For the text-containing cell, return its midpoint in (X, Y) coordinate format. 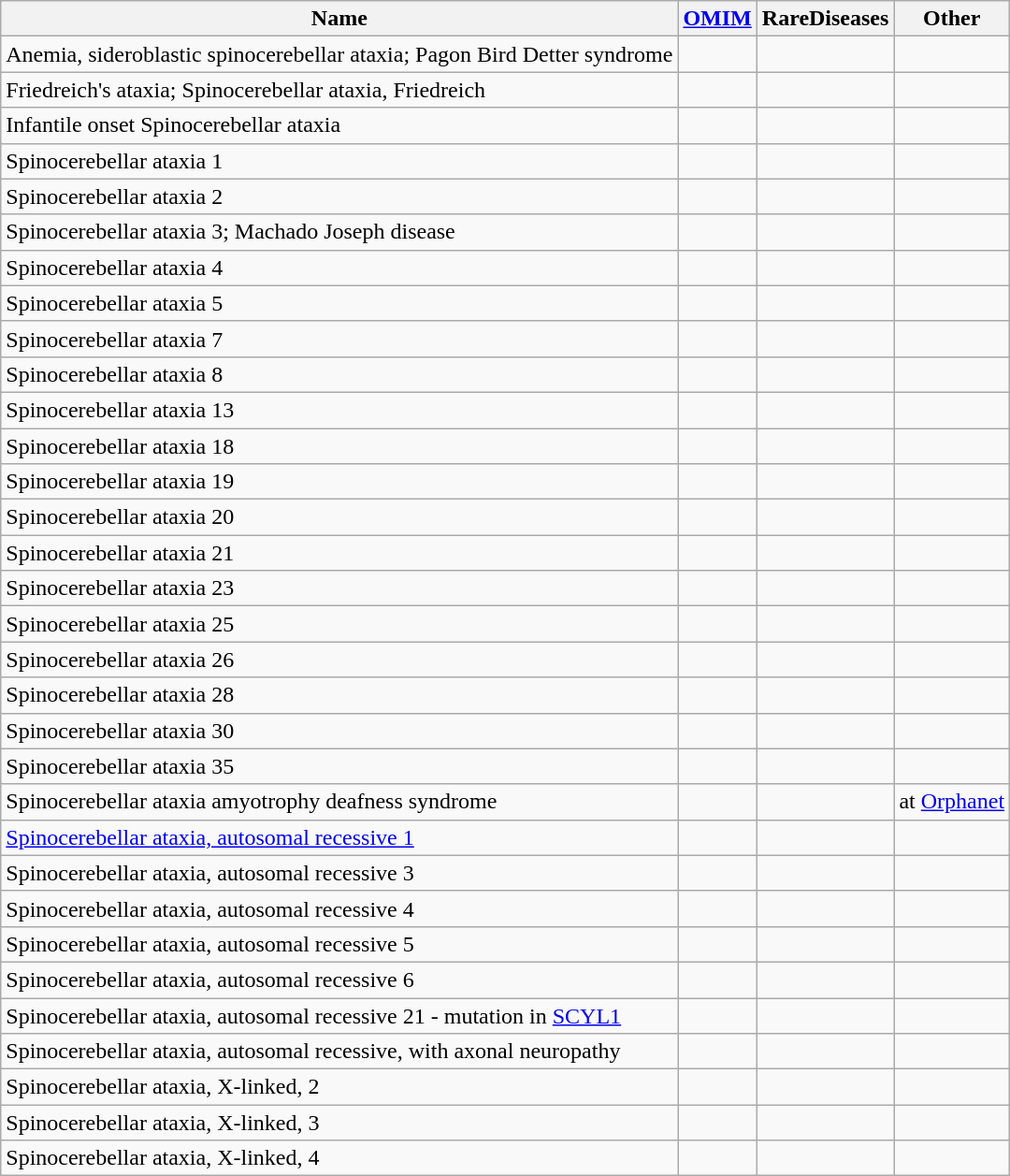
Spinocerebellar ataxia, autosomal recessive 5 (339, 944)
Spinocerebellar ataxia, autosomal recessive, with axonal neuropathy (339, 1052)
Spinocerebellar ataxia 25 (339, 624)
Friedreich's ataxia; Spinocerebellar ataxia, Friedreich (339, 90)
at Orphanet (952, 802)
Spinocerebellar ataxia 2 (339, 196)
Spinocerebellar ataxia amyotrophy deafness syndrome (339, 802)
Spinocerebellar ataxia, autosomal recessive 4 (339, 908)
Other (952, 19)
Infantile onset Spinocerebellar ataxia (339, 125)
RareDiseases (825, 19)
Spinocerebellar ataxia 4 (339, 268)
Spinocerebellar ataxia 21 (339, 553)
Spinocerebellar ataxia 7 (339, 339)
Spinocerebellar ataxia 20 (339, 517)
Name (339, 19)
Spinocerebellar ataxia 18 (339, 446)
Spinocerebellar ataxia 26 (339, 660)
Spinocerebellar ataxia, autosomal recessive 3 (339, 873)
Spinocerebellar ataxia 28 (339, 695)
Anemia, sideroblastic spinocerebellar ataxia; Pagon Bird Detter syndrome (339, 54)
Spinocerebellar ataxia 3; Machado Joseph disease (339, 232)
Spinocerebellar ataxia 1 (339, 161)
Spinocerebellar ataxia 35 (339, 766)
Spinocerebellar ataxia, autosomal recessive 1 (339, 837)
Spinocerebellar ataxia 5 (339, 303)
Spinocerebellar ataxia 23 (339, 588)
OMIM (717, 19)
Spinocerebellar ataxia, X-linked, 4 (339, 1158)
Spinocerebellar ataxia 8 (339, 374)
Spinocerebellar ataxia, X-linked, 3 (339, 1123)
Spinocerebellar ataxia 30 (339, 731)
Spinocerebellar ataxia 19 (339, 482)
Spinocerebellar ataxia 13 (339, 410)
Spinocerebellar ataxia, X-linked, 2 (339, 1087)
Spinocerebellar ataxia, autosomal recessive 6 (339, 980)
Spinocerebellar ataxia, autosomal recessive 21 - mutation in SCYL1 (339, 1015)
